Return the [x, y] coordinate for the center point of the cell that contains the specified text.  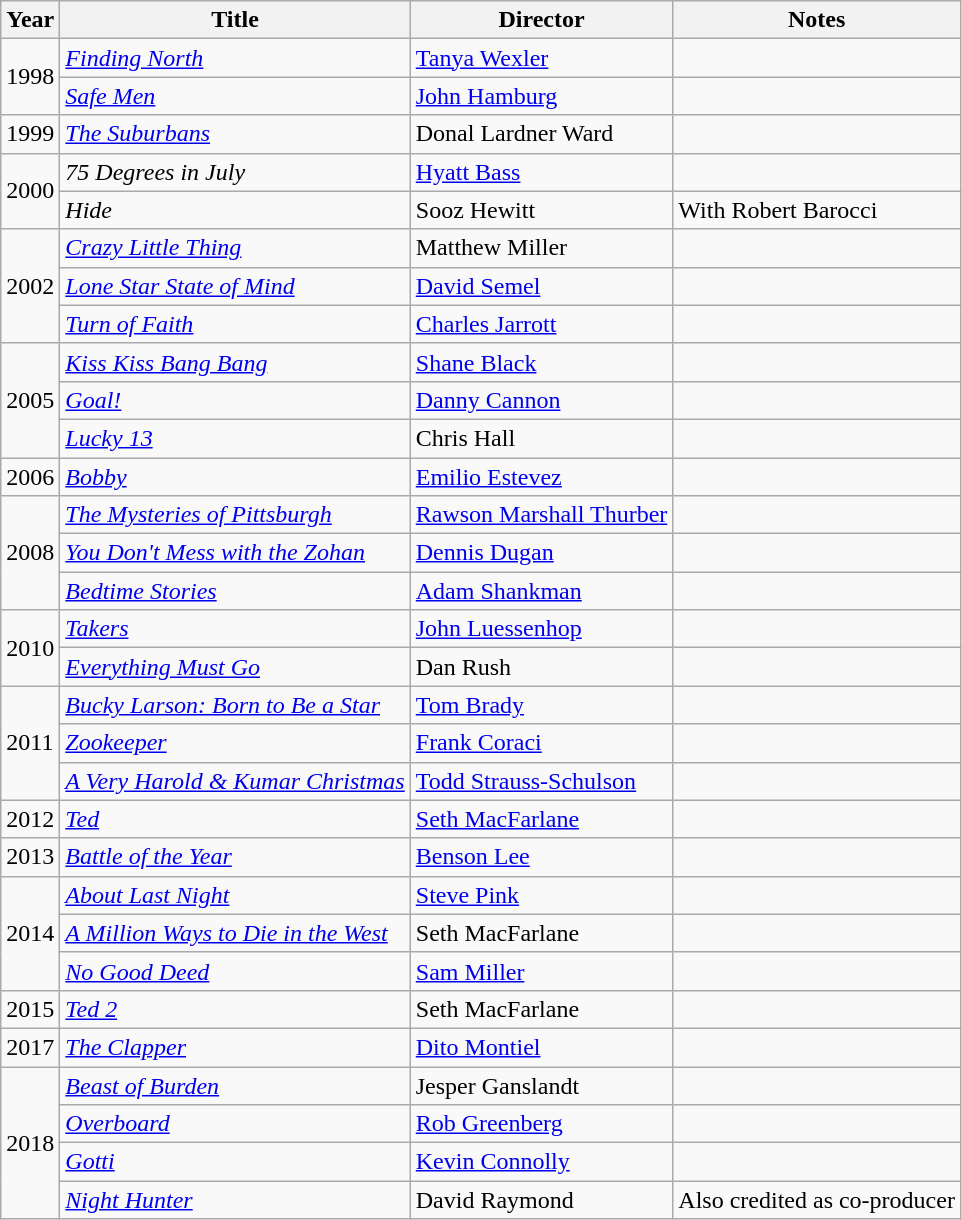
Turn of Faith [235, 324]
Benson Lee [542, 857]
Sooz Hewitt [542, 210]
Shane Black [542, 362]
75 Degrees in July [235, 172]
Emilio Estevez [542, 477]
Director [542, 20]
Tanya Wexler [542, 58]
Tom Brady [542, 705]
2018 [30, 1142]
The Mysteries of Pittsburgh [235, 515]
Battle of the Year [235, 857]
Zookeeper [235, 743]
Rob Greenberg [542, 1124]
About Last Night [235, 895]
2002 [30, 286]
Goal! [235, 400]
Overboard [235, 1124]
David Semel [542, 286]
Ted [235, 819]
Danny Cannon [542, 400]
2006 [30, 477]
Dan Rush [542, 667]
2000 [30, 191]
1999 [30, 134]
Year [30, 20]
The Suburbans [235, 134]
Charles Jarrott [542, 324]
2015 [30, 1009]
2012 [30, 819]
Bucky Larson: Born to Be a Star [235, 705]
Title [235, 20]
Jesper Ganslandt [542, 1085]
John Hamburg [542, 96]
Crazy Little Thing [235, 248]
You Don't Mess with the Zohan [235, 553]
Dennis Dugan [542, 553]
2014 [30, 933]
2005 [30, 400]
David Raymond [542, 1200]
Hide [235, 210]
Kiss Kiss Bang Bang [235, 362]
Gotti [235, 1162]
The Clapper [235, 1047]
Beast of Burden [235, 1085]
Bedtime Stories [235, 591]
Finding North [235, 58]
Todd Strauss-Schulson [542, 781]
Frank Coraci [542, 743]
Chris Hall [542, 438]
Rawson Marshall Thurber [542, 515]
Steve Pink [542, 895]
Lucky 13 [235, 438]
2013 [30, 857]
Adam Shankman [542, 591]
Donal Lardner Ward [542, 134]
2017 [30, 1047]
Matthew Miller [542, 248]
Bobby [235, 477]
2008 [30, 553]
Hyatt Bass [542, 172]
Everything Must Go [235, 667]
2011 [30, 743]
Night Hunter [235, 1200]
Kevin Connolly [542, 1162]
A Very Harold & Kumar Christmas [235, 781]
1998 [30, 77]
John Luessenhop [542, 629]
A Million Ways to Die in the West [235, 933]
Also credited as co-producer [817, 1200]
Takers [235, 629]
Ted 2 [235, 1009]
Sam Miller [542, 971]
Safe Men [235, 96]
Dito Montiel [542, 1047]
Lone Star State of Mind [235, 286]
2010 [30, 648]
No Good Deed [235, 971]
Notes [817, 20]
With Robert Barocci [817, 210]
